For the text-containing cell, return its midpoint in [X, Y] coordinate format. 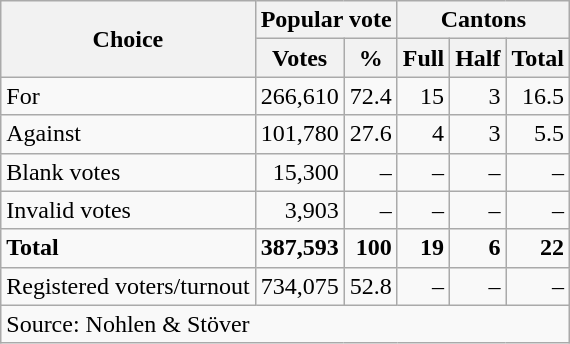
Invalid votes [128, 210]
Popular vote [326, 20]
734,075 [300, 286]
6 [478, 248]
Registered voters/turnout [128, 286]
Cantons [483, 20]
16.5 [538, 96]
3,903 [300, 210]
15 [423, 96]
Against [128, 134]
27.6 [370, 134]
Blank votes [128, 172]
19 [423, 248]
15,300 [300, 172]
Votes [300, 58]
5.5 [538, 134]
For [128, 96]
72.4 [370, 96]
Choice [128, 39]
266,610 [300, 96]
4 [423, 134]
52.8 [370, 286]
101,780 [300, 134]
Half [478, 58]
22 [538, 248]
Full [423, 58]
100 [370, 248]
387,593 [300, 248]
% [370, 58]
Source: Nohlen & Stöver [286, 324]
